For the text-containing cell, return its midpoint in [x, y] coordinate format. 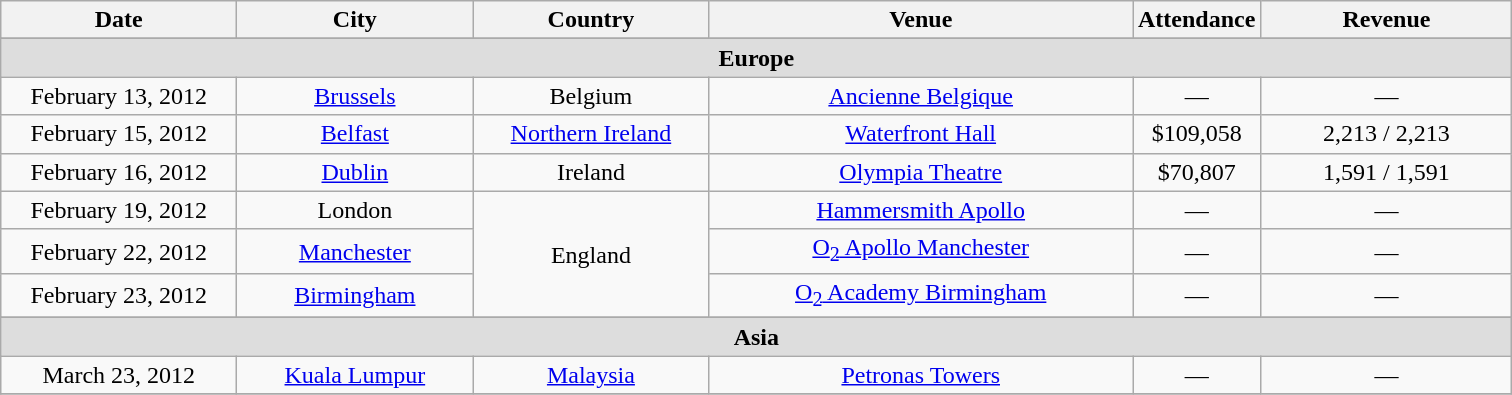
Brussels [355, 96]
February 19, 2012 [119, 210]
Birmingham [355, 295]
1,591 / 1,591 [1386, 172]
City [355, 20]
Hammersmith Apollo [921, 210]
Malaysia [591, 375]
Asia [756, 337]
Dublin [355, 172]
February 23, 2012 [119, 295]
Attendance [1196, 20]
Kuala Lumpur [355, 375]
Olympia Theatre [921, 172]
February 15, 2012 [119, 134]
Revenue [1386, 20]
Ireland [591, 172]
Waterfront Hall [921, 134]
Country [591, 20]
Belgium [591, 96]
Europe [756, 58]
Petronas Towers [921, 375]
Belfast [355, 134]
O2 Academy Birmingham [921, 295]
$70,807 [1196, 172]
Northern Ireland [591, 134]
Date [119, 20]
2,213 / 2,213 [1386, 134]
February 13, 2012 [119, 96]
London [355, 210]
February 22, 2012 [119, 251]
England [591, 254]
February 16, 2012 [119, 172]
O2 Apollo Manchester [921, 251]
Manchester [355, 251]
March 23, 2012 [119, 375]
Venue [921, 20]
$109,058 [1196, 134]
Ancienne Belgique [921, 96]
